For the text-containing cell, return its midpoint in [x, y] coordinate format. 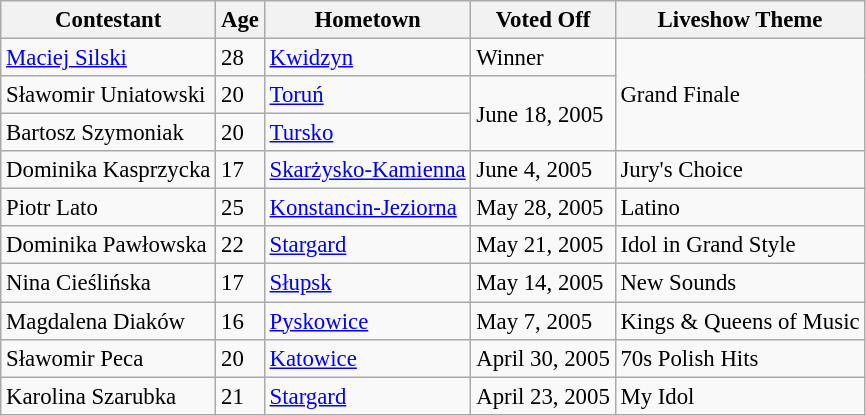
Sławomir Peca [108, 358]
Latino [740, 208]
21 [240, 396]
Liveshow Theme [740, 20]
Age [240, 20]
22 [240, 245]
Toruń [368, 95]
16 [240, 321]
Tursko [368, 133]
Piotr Lato [108, 208]
May 7, 2005 [543, 321]
My Idol [740, 396]
25 [240, 208]
Magdalena Diaków [108, 321]
Słupsk [368, 283]
Bartosz Szymoniak [108, 133]
Konstancin-Jeziorna [368, 208]
Maciej Silski [108, 58]
May 28, 2005 [543, 208]
Karolina Szarubka [108, 396]
Skarżysko-Kamienna [368, 170]
Hometown [368, 20]
June 18, 2005 [543, 114]
Pyskowice [368, 321]
28 [240, 58]
June 4, 2005 [543, 170]
Kwidzyn [368, 58]
New Sounds [740, 283]
Grand Finale [740, 96]
May 14, 2005 [543, 283]
Dominika Kasprzycka [108, 170]
Idol in Grand Style [740, 245]
Jury's Choice [740, 170]
Kings & Queens of Music [740, 321]
Dominika Pawłowska [108, 245]
April 30, 2005 [543, 358]
April 23, 2005 [543, 396]
Nina Cieślińska [108, 283]
Winner [543, 58]
Katowice [368, 358]
May 21, 2005 [543, 245]
Voted Off [543, 20]
Sławomir Uniatowski [108, 95]
Contestant [108, 20]
70s Polish Hits [740, 358]
